Return [x, y] of the center of cell containing provided text 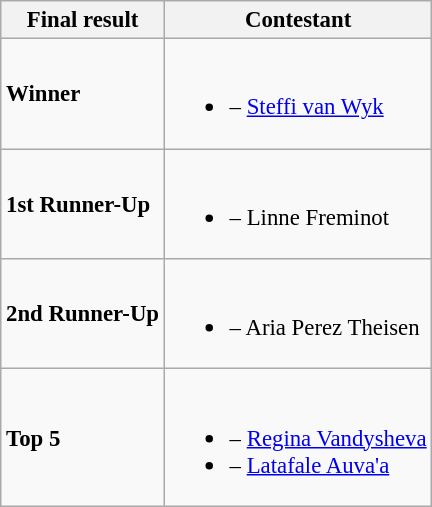
– Aria Perez Theisen [298, 314]
Top 5 [83, 438]
– Linne Freminot [298, 204]
Winner [83, 94]
Contestant [298, 20]
– Steffi van Wyk [298, 94]
– Regina Vandysheva – Latafale Auva'a [298, 438]
Final result [83, 20]
1st Runner-Up [83, 204]
2nd Runner-Up [83, 314]
